Scan for the cell matching the given text and deliver its [x, y] coordinate at center. 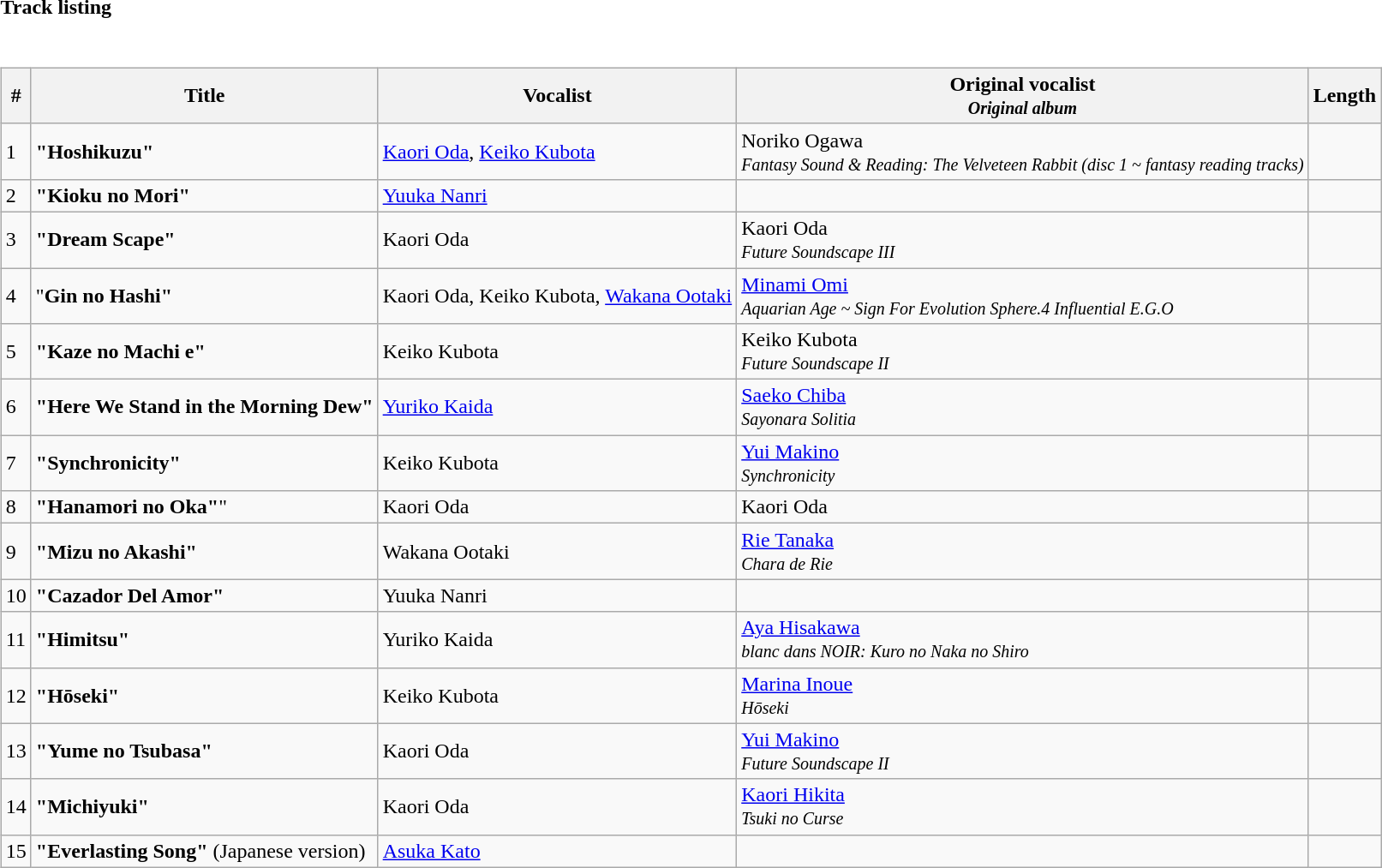
"Mizu no Akashi" [204, 552]
4 [15, 295]
"Hōseki" [204, 696]
"Kaze no Machi e" [204, 351]
Wakana Ootaki [557, 552]
7 [15, 463]
Marina Inoue Hōseki [1023, 696]
9 [15, 552]
Vocalist [557, 96]
Saeko Chiba Sayonara Solitia [1023, 408]
Kaori Hikita Tsuki no Curse [1023, 807]
6 [15, 408]
Kaori Oda Future Soundscape III [1023, 240]
# [15, 96]
3 [15, 240]
Aya Hisakawa blanc dans NOIR: Kuro no Naka no Shiro [1023, 639]
Yui Makino Synchronicity [1023, 463]
"Gin no Hashi" [204, 295]
8 [15, 507]
Title [204, 96]
11 [15, 639]
"Himitsu" [204, 639]
"Dream Scape" [204, 240]
10 [15, 596]
Kaori Oda, Keiko Kubota [557, 151]
1 [15, 151]
5 [15, 351]
"Hanamori no Oka"" [204, 507]
Kaori Oda, Keiko Kubota, Wakana Ootaki [557, 295]
Asuka Kato [557, 851]
"Kioku no Mori" [204, 195]
"Hoshikuzu" [204, 151]
Rie Tanaka Chara de Rie [1023, 552]
"Everlasting Song" (Japanese version) [204, 851]
2 [15, 195]
Yui Makino Future Soundscape II [1023, 751]
"Synchronicity" [204, 463]
"Michiyuki" [204, 807]
Keiko Kubota Future Soundscape II [1023, 351]
Length [1344, 96]
"Yume no Tsubasa" [204, 751]
Minami Omi Aquarian Age ~ Sign For Evolution Sphere.4 Influential E.G.O [1023, 295]
15 [15, 851]
"Cazador Del Amor" [204, 596]
14 [15, 807]
12 [15, 696]
"Here We Stand in the Morning Dew" [204, 408]
Original vocalist Original album [1023, 96]
13 [15, 751]
Noriko Ogawa Fantasy Sound & Reading: The Velveteen Rabbit (disc 1 ~ fantasy reading tracks) [1023, 151]
